Extract the [X, Y] coordinate from the center of the cell holding the provided text.  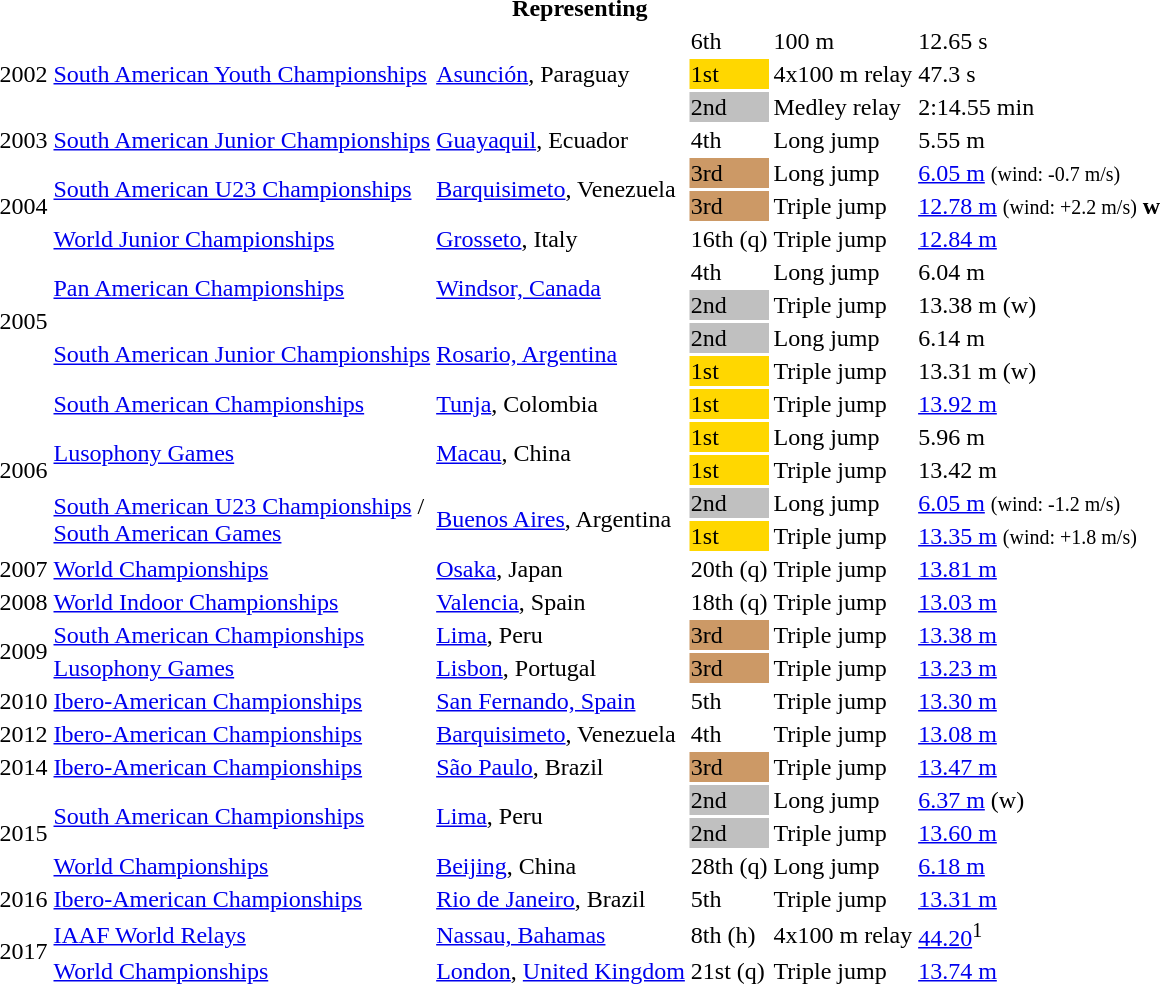
Macau, China [561, 454]
Lisbon, Portugal [561, 668]
20th (q) [729, 569]
Windsor, Canada [561, 288]
Grosseto, Italy [561, 239]
Pan American Championships [242, 288]
IAAF World Relays [242, 935]
8th (h) [729, 935]
Asunción, Paraguay [561, 74]
28th (q) [729, 866]
16th (q) [729, 239]
Medley relay [843, 107]
Valencia, Spain [561, 602]
San Fernando, Spain [561, 701]
Osaka, Japan [561, 569]
Guayaquil, Ecuador [561, 140]
South American Youth Championships [242, 74]
South American U23 Championships / South American Games [242, 520]
Buenos Aires, Argentina [561, 520]
Rosario, Argentina [561, 354]
6th [729, 41]
100 m [843, 41]
Beijing, China [561, 866]
Rio de Janeiro, Brazil [561, 899]
World Junior Championships [242, 239]
18th (q) [729, 602]
São Paulo, Brazil [561, 767]
Nassau, Bahamas [561, 935]
South American U23 Championships [242, 190]
Tunja, Colombia [561, 404]
World Indoor Championships [242, 602]
